Capture the cell that displays the provided text and extract its [x, y] central coordinate. 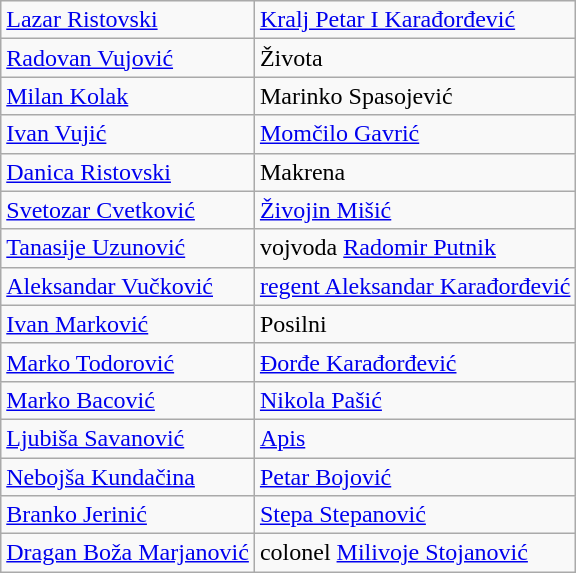
Nikola Pašić [415, 400]
Đorđe Karađorđević [415, 362]
Radovan Vujović [128, 58]
Marinko Spasojević [415, 96]
Nebojša Kundačina [128, 477]
Petar Bojović [415, 477]
Marko Bacović [128, 400]
Danica Ristovski [128, 172]
Života [415, 58]
Apis [415, 438]
Ivan Vujić [128, 134]
Ivan Marković [128, 324]
Stepa Stepanović [415, 515]
Dragan Boža Marjanović [128, 553]
Svetozar Cvetković [128, 210]
Milan Kolak [128, 96]
Tanasije Uzunović [128, 248]
Kralj Petar I Karađorđević [415, 20]
Marko Todorović [128, 362]
Branko Jerinić [128, 515]
Momčilo Gavrić [415, 134]
vojvoda Radomir Putnik [415, 248]
colonel Milivoje Stojanović [415, 553]
regent Aleksandar Karađorđević [415, 286]
Posilni [415, 324]
Živojin Mišić [415, 210]
Aleksandar Vučković [128, 286]
Makrena [415, 172]
Ljubiša Savanović [128, 438]
Lazar Ristovski [128, 20]
